Output the [x, y] coordinate of the center of the cell containing the given text.  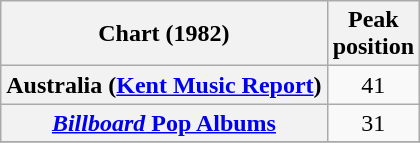
41 [373, 85]
Billboard Pop Albums [164, 123]
31 [373, 123]
Peakposition [373, 34]
Chart (1982) [164, 34]
Australia (Kent Music Report) [164, 85]
